Search for the cell housing the specified text and yield its (x, y) center coordinate. 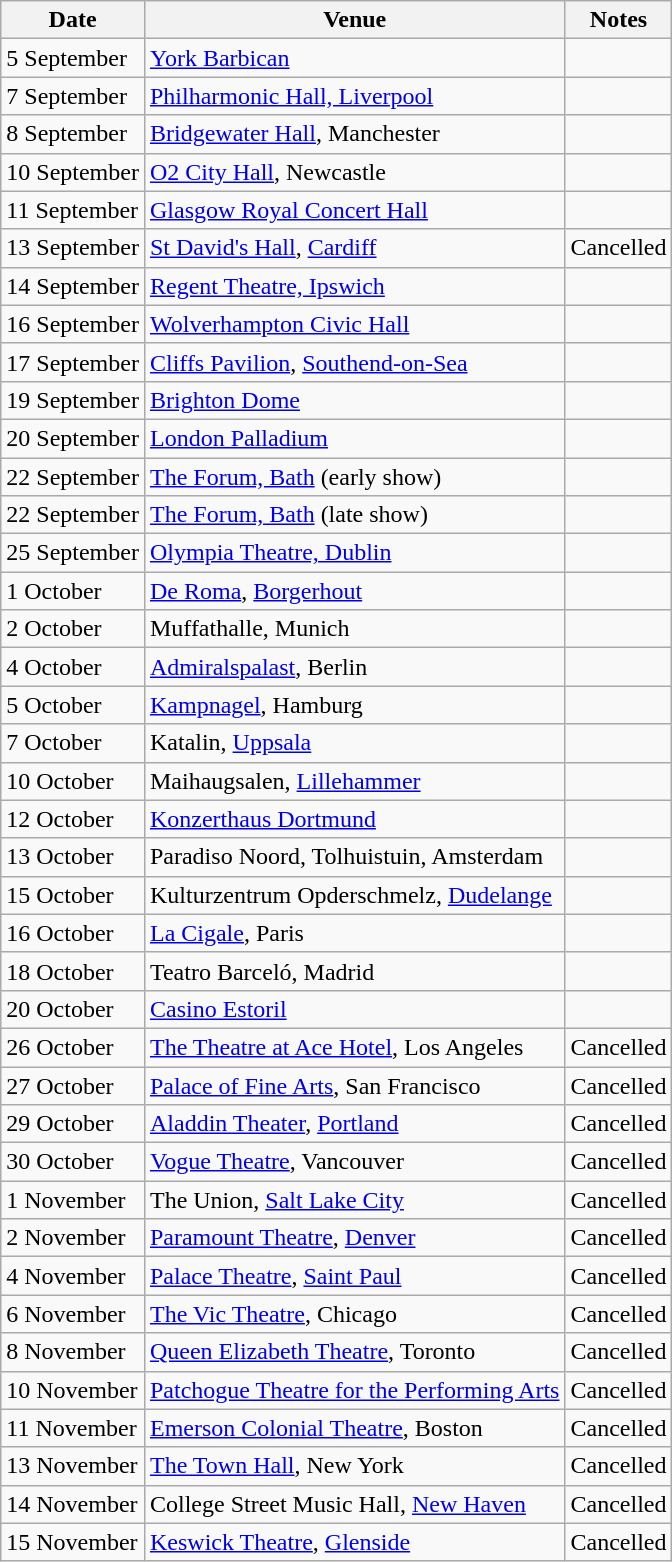
14 November (73, 1504)
The Union, Salt Lake City (354, 1200)
Vogue Theatre, Vancouver (354, 1162)
16 September (73, 324)
10 November (73, 1390)
13 September (73, 248)
The Theatre at Ace Hotel, Los Angeles (354, 1047)
Maihaugsalen, Lillehammer (354, 781)
Philharmonic Hall, Liverpool (354, 96)
11 September (73, 210)
Emerson Colonial Theatre, Boston (354, 1428)
London Palladium (354, 438)
Notes (618, 20)
Palace Theatre, Saint Paul (354, 1276)
Regent Theatre, Ipswich (354, 286)
York Barbican (354, 58)
Palace of Fine Arts, San Francisco (354, 1085)
2 November (73, 1238)
29 October (73, 1124)
Patchogue Theatre for the Performing Arts (354, 1390)
O2 City Hall, Newcastle (354, 172)
Teatro Barceló, Madrid (354, 971)
25 September (73, 553)
The Vic Theatre, Chicago (354, 1314)
5 October (73, 705)
Kampnagel, Hamburg (354, 705)
Date (73, 20)
4 October (73, 667)
Glasgow Royal Concert Hall (354, 210)
7 October (73, 743)
Cliffs Pavilion, Southend-on-Sea (354, 362)
7 September (73, 96)
Katalin, Uppsala (354, 743)
Muffathalle, Munich (354, 629)
Konzerthaus Dortmund (354, 819)
Casino Estoril (354, 1009)
15 November (73, 1542)
14 September (73, 286)
17 September (73, 362)
15 October (73, 895)
Bridgewater Hall, Manchester (354, 134)
5 September (73, 58)
10 October (73, 781)
Brighton Dome (354, 400)
11 November (73, 1428)
6 November (73, 1314)
La Cigale, Paris (354, 933)
Venue (354, 20)
27 October (73, 1085)
19 September (73, 400)
20 October (73, 1009)
Paramount Theatre, Denver (354, 1238)
Admiralspalast, Berlin (354, 667)
Wolverhampton Civic Hall (354, 324)
8 November (73, 1352)
13 October (73, 857)
Kulturzentrum Opderschmelz, Dudelange (354, 895)
The Forum, Bath (early show) (354, 477)
St David's Hall, Cardiff (354, 248)
The Town Hall, New York (354, 1466)
2 October (73, 629)
Keswick Theatre, Glenside (354, 1542)
Aladdin Theater, Portland (354, 1124)
12 October (73, 819)
College Street Music Hall, New Haven (354, 1504)
Paradiso Noord, Tolhuistuin, Amsterdam (354, 857)
1 November (73, 1200)
20 September (73, 438)
18 October (73, 971)
30 October (73, 1162)
8 September (73, 134)
Queen Elizabeth Theatre, Toronto (354, 1352)
Olympia Theatre, Dublin (354, 553)
4 November (73, 1276)
The Forum, Bath (late show) (354, 515)
De Roma, Borgerhout (354, 591)
16 October (73, 933)
10 September (73, 172)
26 October (73, 1047)
13 November (73, 1466)
1 October (73, 591)
